Search for the cell housing the specified text and yield its (x, y) center coordinate. 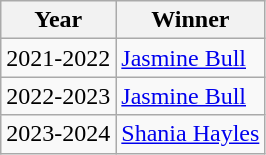
Year (58, 20)
Winner (190, 20)
2022-2023 (58, 96)
Shania Hayles (190, 134)
2023-2024 (58, 134)
2021-2022 (58, 58)
